Provide the (x, y) coordinate of the cell's center where the given text is located.  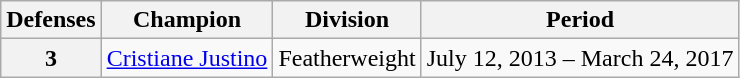
Cristiane Justino (187, 58)
Champion (187, 20)
Period (580, 20)
Division (347, 20)
Defenses (51, 20)
July 12, 2013 – March 24, 2017 (580, 58)
Featherweight (347, 58)
3 (51, 58)
